For the text-containing cell, return its midpoint in [X, Y] coordinate format. 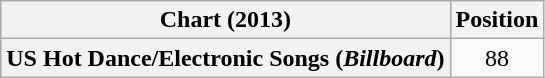
Chart (2013) [226, 20]
US Hot Dance/Electronic Songs (Billboard) [226, 58]
Position [497, 20]
88 [497, 58]
